For the text-containing cell, return its midpoint in [X, Y] coordinate format. 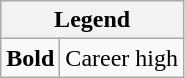
Legend [92, 20]
Career high [122, 58]
Bold [30, 58]
